For the text-containing cell, return its midpoint in (x, y) coordinate format. 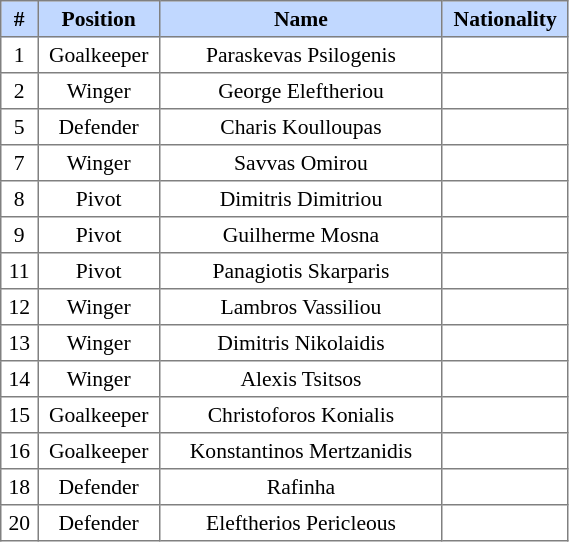
Lambros Vassiliou (302, 307)
20 (20, 523)
Savvas Omirou (302, 163)
Rafinha (302, 487)
11 (20, 271)
15 (20, 415)
Alexis Tsitsos (302, 379)
12 (20, 307)
Konstantinos Mertzanidis (302, 451)
2 (20, 91)
13 (20, 343)
Position (99, 19)
Panagiotis Skarparis (302, 271)
Eleftherios Pericleous (302, 523)
Nationality (505, 19)
Guilherme Mosna (302, 235)
9 (20, 235)
Charis Koulloupas (302, 127)
5 (20, 127)
7 (20, 163)
George Eleftheriou (302, 91)
Christoforos Konialis (302, 415)
1 (20, 55)
# (20, 19)
Name (302, 19)
14 (20, 379)
8 (20, 199)
Dimitris Dimitriou (302, 199)
Paraskevas Psilogenis (302, 55)
16 (20, 451)
Dimitris Nikolaidis (302, 343)
18 (20, 487)
